Pinpoint the cell where the given text exists, returning its [x, y] midpoint coordinate. 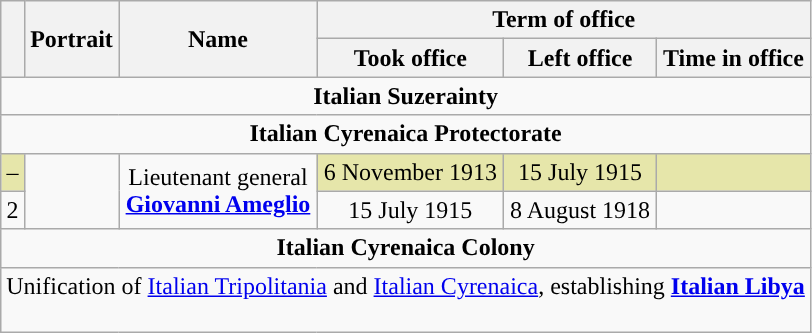
Name [218, 39]
Portrait [72, 39]
8 August 1918 [580, 210]
Italian Cyrenaica Protectorate [406, 134]
Left office [580, 58]
Took office [410, 58]
2 [12, 210]
Time in office [734, 58]
6 November 1913 [410, 172]
Italian Cyrenaica Colony [406, 248]
– [12, 172]
Unification of Italian Tripolitania and Italian Cyrenaica, establishing Italian Libya [406, 300]
Lieutenant generalGiovanni Ameglio [218, 191]
Term of office [564, 20]
Italian Suzerainty [406, 96]
